Find where the given text appears and provide that cell's center as [X, Y] coordinate. 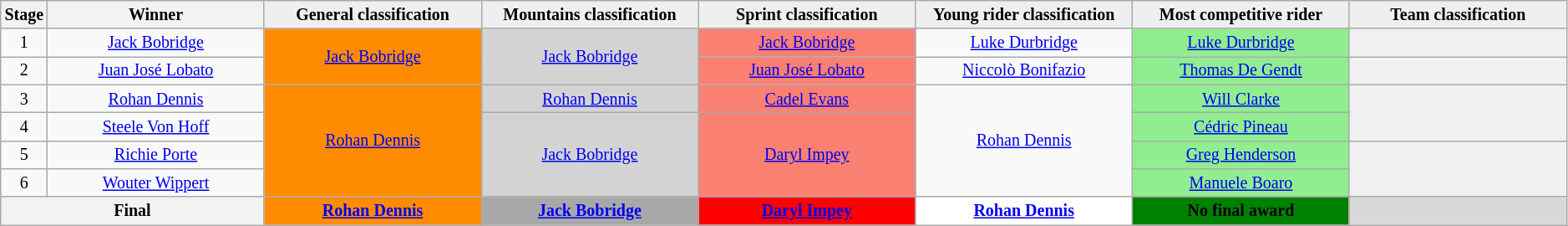
No final award [1241, 211]
Niccolò Bonifazio [1024, 70]
Mountains classification [590, 15]
3 [24, 99]
Young rider classification [1024, 15]
Greg Henderson [1241, 154]
Cadel Evans [807, 99]
General classification [373, 15]
Most competitive rider [1241, 15]
Manuele Boaro [1241, 182]
2 [24, 70]
Final [132, 211]
4 [24, 127]
Cédric Pineau [1241, 127]
Richie Porte [155, 154]
Thomas De Gendt [1241, 70]
6 [24, 182]
Sprint classification [807, 15]
Wouter Wippert [155, 182]
1 [24, 44]
Will Clarke [1241, 99]
Winner [155, 15]
Steele Von Hoff [155, 127]
Team classification [1458, 15]
Stage [24, 15]
5 [24, 154]
